Return (X, Y) of the center of cell containing provided text 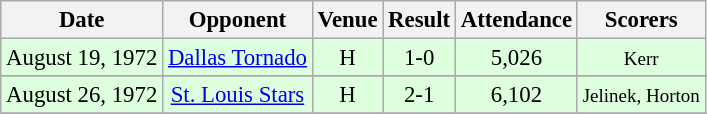
Opponent (238, 20)
August 19, 1972 (82, 58)
Kerr (641, 58)
2-1 (420, 95)
August 26, 1972 (82, 95)
St. Louis Stars (238, 95)
Dallas Tornado (238, 58)
6,102 (516, 95)
Attendance (516, 20)
Jelinek, Horton (641, 95)
1-0 (420, 58)
Scorers (641, 20)
Date (82, 20)
Result (420, 20)
Venue (348, 20)
5,026 (516, 58)
